Locate the cell with the specified text and output its (X, Y) center coordinate. 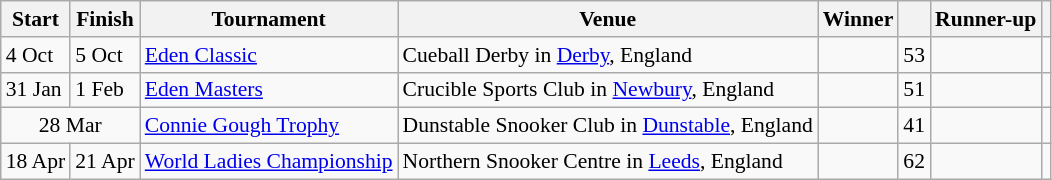
18 Apr (36, 162)
Tournament (269, 19)
Venue (608, 19)
31 Jan (36, 90)
Runner-up (986, 19)
Finish (104, 19)
28 Mar (70, 126)
Dunstable Snooker Club in Dunstable, England (608, 126)
World Ladies Championship (269, 162)
41 (914, 126)
Eden Masters (269, 90)
62 (914, 162)
Cueball Derby in Derby, England (608, 55)
21 Apr (104, 162)
4 Oct (36, 55)
Winner (858, 19)
51 (914, 90)
Start (36, 19)
53 (914, 55)
1 Feb (104, 90)
Eden Classic (269, 55)
Connie Gough Trophy (269, 126)
Crucible Sports Club in Newbury, England (608, 90)
5 Oct (104, 55)
Northern Snooker Centre in Leeds, England (608, 162)
